Return the (X, Y) coordinate for the center point of the cell that contains the specified text.  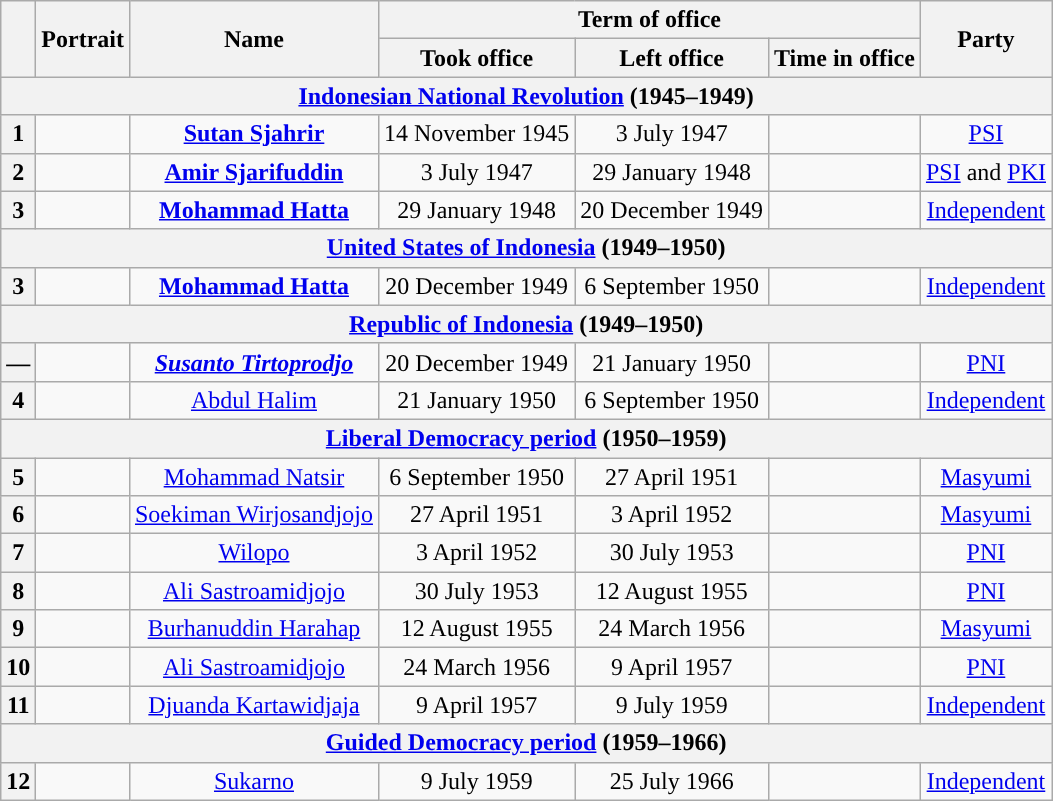
4 (18, 400)
Amir Sjarifuddin (254, 172)
Party (986, 39)
Time in office (844, 58)
Term of office (649, 20)
10 (18, 667)
— (18, 362)
Name (254, 39)
5 (18, 477)
Republic of Indonesia (1949–1950) (526, 324)
Abdul Halim (254, 400)
9 (18, 629)
8 (18, 591)
Indonesian National Revolution (1945–1949) (526, 96)
Left office (672, 58)
12 (18, 781)
7 (18, 553)
Soekiman Wirjosandjojo (254, 515)
Wilopo (254, 553)
Portrait (83, 39)
Burhanuddin Harahap (254, 629)
Mohammad Natsir (254, 477)
PSI and PKI (986, 172)
14 November 1945 (476, 134)
Sukarno (254, 781)
6 (18, 515)
25 July 1966 (672, 781)
Guided Democracy period (1959–1966) (526, 743)
Took office (476, 58)
Djuanda Kartawidjaja (254, 705)
Sutan Sjahrir (254, 134)
Susanto Tirtoprodjo (254, 362)
1 (18, 134)
2 (18, 172)
11 (18, 705)
United States of Indonesia (1949–1950) (526, 248)
Liberal Democracy period (1950–1959) (526, 438)
PSI (986, 134)
